Provide the [X, Y] coordinate of the cell's center where the given text is located.  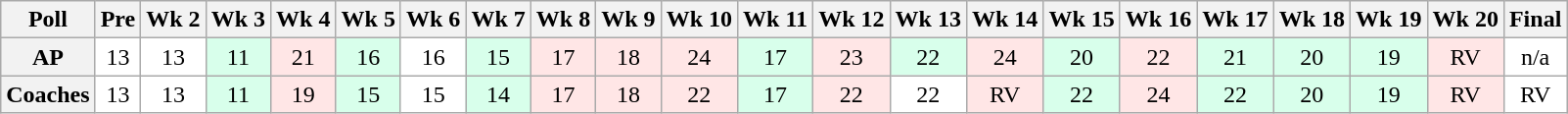
Wk 4 [303, 20]
Poll [48, 20]
Wk 2 [173, 20]
Wk 7 [498, 20]
Wk 20 [1465, 20]
Wk 3 [238, 20]
Wk 12 [852, 20]
Wk 10 [699, 20]
Wk 19 [1389, 20]
Wk 11 [775, 20]
Wk 6 [433, 20]
23 [852, 57]
Wk 18 [1312, 20]
Final [1535, 20]
Wk 17 [1235, 20]
Wk 15 [1082, 20]
Wk 8 [563, 20]
Wk 9 [628, 20]
n/a [1535, 57]
Wk 14 [1004, 20]
AP [48, 57]
Wk 13 [928, 20]
Wk 16 [1158, 20]
Pre [117, 20]
14 [498, 94]
Wk 5 [368, 20]
Coaches [48, 94]
